Search for the cell housing the specified text and yield its [x, y] center coordinate. 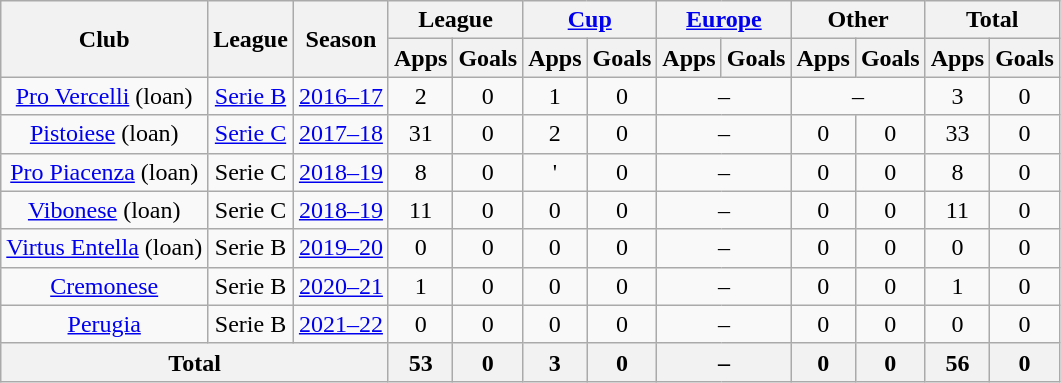
2020–21 [340, 286]
Cup [590, 20]
' [555, 172]
31 [420, 134]
Vibonese (loan) [104, 210]
33 [957, 134]
Season [340, 39]
56 [957, 362]
Other [858, 20]
2017–18 [340, 134]
Cremonese [104, 286]
Europe [724, 20]
Club [104, 39]
2019–20 [340, 248]
53 [420, 362]
Virtus Entella (loan) [104, 248]
2021–22 [340, 324]
Pro Piacenza (loan) [104, 172]
Pro Vercelli (loan) [104, 96]
Pistoiese (loan) [104, 134]
Perugia [104, 324]
2016–17 [340, 96]
